Determine the [X, Y] coordinate at the center of the cell enclosing the given text.  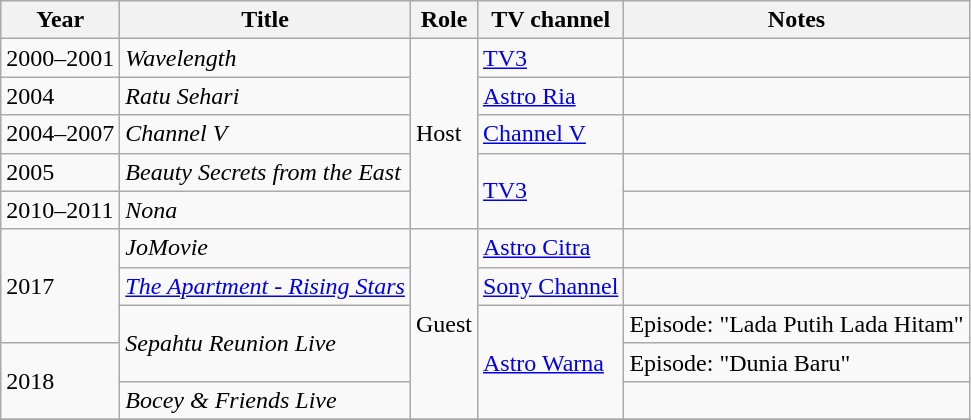
Guest [444, 324]
Astro Ria [550, 96]
2010–2011 [60, 210]
Bocey & Friends Live [266, 400]
2000–2001 [60, 58]
Astro Warna [550, 362]
The Apartment - Rising Stars [266, 286]
Title [266, 20]
TV channel [550, 20]
2005 [60, 172]
2017 [60, 286]
Role [444, 20]
Sepahtu Reunion Live [266, 343]
JoMovie [266, 248]
2004–2007 [60, 134]
Wavelength [266, 58]
Sony Channel [550, 286]
Episode: "Lada Putih Lada Hitam" [796, 324]
Astro Citra [550, 248]
Episode: "Dunia Baru" [796, 362]
2018 [60, 381]
Notes [796, 20]
Year [60, 20]
Ratu Sehari [266, 96]
2004 [60, 96]
Beauty Secrets from the East [266, 172]
Nona [266, 210]
Host [444, 134]
